From the cell containing the given text, extract its center point as (X, Y) coordinate. 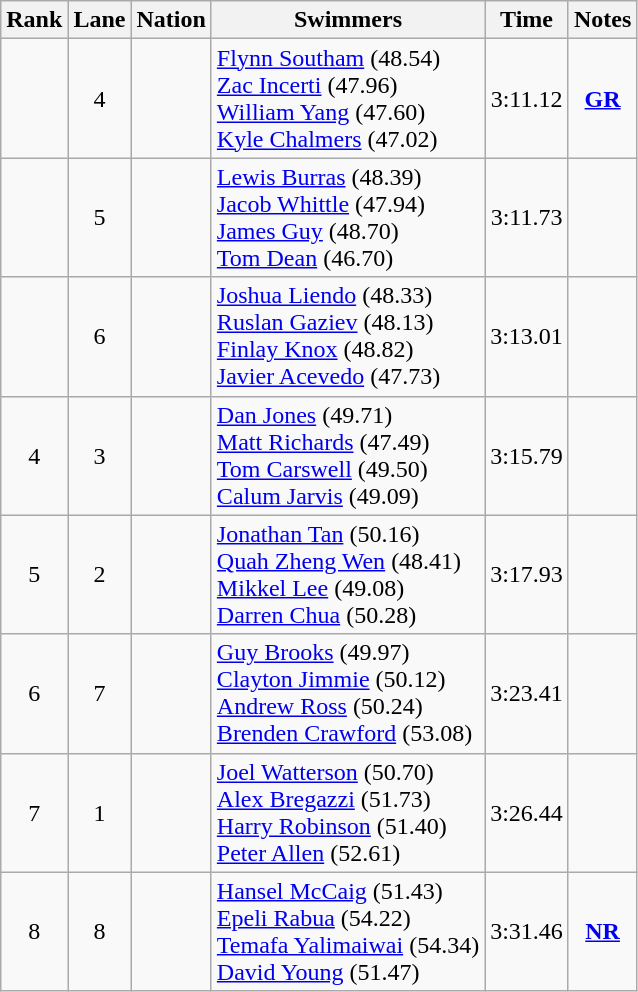
Rank (34, 20)
2 (100, 574)
3:31.46 (527, 932)
3 (100, 456)
Lewis Burras (48.39)Jacob Whittle (47.94)James Guy (48.70)Tom Dean (46.70) (348, 218)
Flynn Southam (48.54)Zac Incerti (47.96)William Yang (47.60)Kyle Chalmers (47.02) (348, 98)
Nation (171, 20)
Lane (100, 20)
Guy Brooks (49.97)Clayton Jimmie (50.12)Andrew Ross (50.24)Brenden Crawford (53.08) (348, 694)
3:15.79 (527, 456)
3:13.01 (527, 336)
3:23.41 (527, 694)
1 (100, 812)
Joshua Liendo (48.33)Ruslan Gaziev (48.13)Finlay Knox (48.82)Javier Acevedo (47.73) (348, 336)
Jonathan Tan (50.16)Quah Zheng Wen (48.41)Mikkel Lee (49.08)Darren Chua (50.28) (348, 574)
3:17.93 (527, 574)
3:26.44 (527, 812)
Hansel McCaig (51.43)Epeli Rabua (54.22)Temafa Yalimaiwai (54.34)David Young (51.47) (348, 932)
GR (602, 98)
Swimmers (348, 20)
NR (602, 932)
Joel Watterson (50.70)Alex Bregazzi (51.73)Harry Robinson (51.40)Peter Allen (52.61) (348, 812)
Notes (602, 20)
Time (527, 20)
3:11.73 (527, 218)
Dan Jones (49.71)Matt Richards (47.49)Tom Carswell (49.50)Calum Jarvis (49.09) (348, 456)
3:11.12 (527, 98)
